Determine the (x, y) coordinate at the center of the cell enclosing the given text.  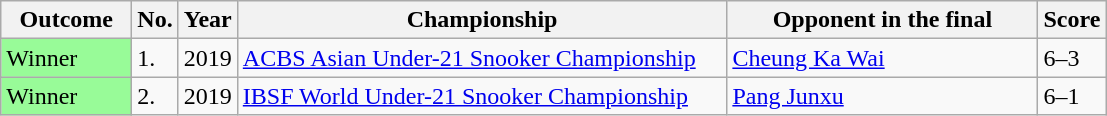
Score (1072, 20)
2. (155, 96)
Pang Junxu (882, 96)
Championship (482, 20)
IBSF World Under-21 Snooker Championship (482, 96)
Opponent in the final (882, 20)
Year (208, 20)
Cheung Ka Wai (882, 58)
No. (155, 20)
1. (155, 58)
6–1 (1072, 96)
ACBS Asian Under-21 Snooker Championship (482, 58)
6–3 (1072, 58)
Outcome (66, 20)
